Scan for the cell matching the given text and deliver its (X, Y) coordinate at center. 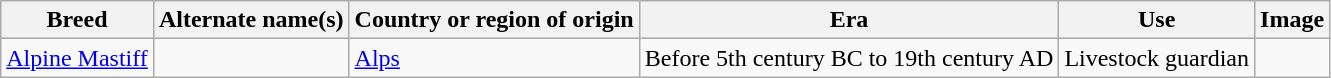
Before 5th century BC to 19th century AD (849, 58)
Alternate name(s) (251, 20)
Breed (78, 20)
Livestock guardian (1157, 58)
Image (1292, 20)
Alpine Mastiff (78, 58)
Country or region of origin (494, 20)
Era (849, 20)
Use (1157, 20)
Alps (494, 58)
